Output the (X, Y) coordinate of the center of the cell containing the given text.  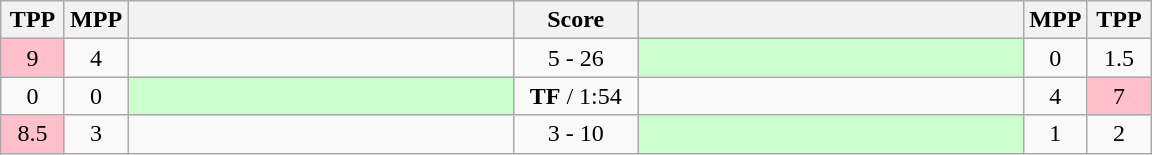
2 (1119, 134)
3 - 10 (576, 134)
TF / 1:54 (576, 96)
3 (96, 134)
7 (1119, 96)
Score (576, 20)
1.5 (1119, 58)
1 (1056, 134)
8.5 (33, 134)
5 - 26 (576, 58)
9 (33, 58)
